Capture the cell that displays the provided text and extract its [X, Y] central coordinate. 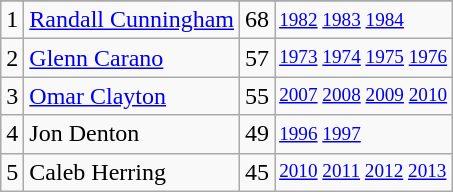
Omar Clayton [132, 96]
68 [258, 20]
55 [258, 96]
2007 2008 2009 2010 [364, 96]
45 [258, 172]
Randall Cunningham [132, 20]
3 [12, 96]
49 [258, 134]
Glenn Carano [132, 58]
57 [258, 58]
1982 1983 1984 [364, 20]
2 [12, 58]
4 [12, 134]
1996 1997 [364, 134]
2010 2011 2012 2013 [364, 172]
Jon Denton [132, 134]
1 [12, 20]
1973 1974 1975 1976 [364, 58]
5 [12, 172]
Caleb Herring [132, 172]
